Find where the given text appears and provide that cell's center as (X, Y) coordinate. 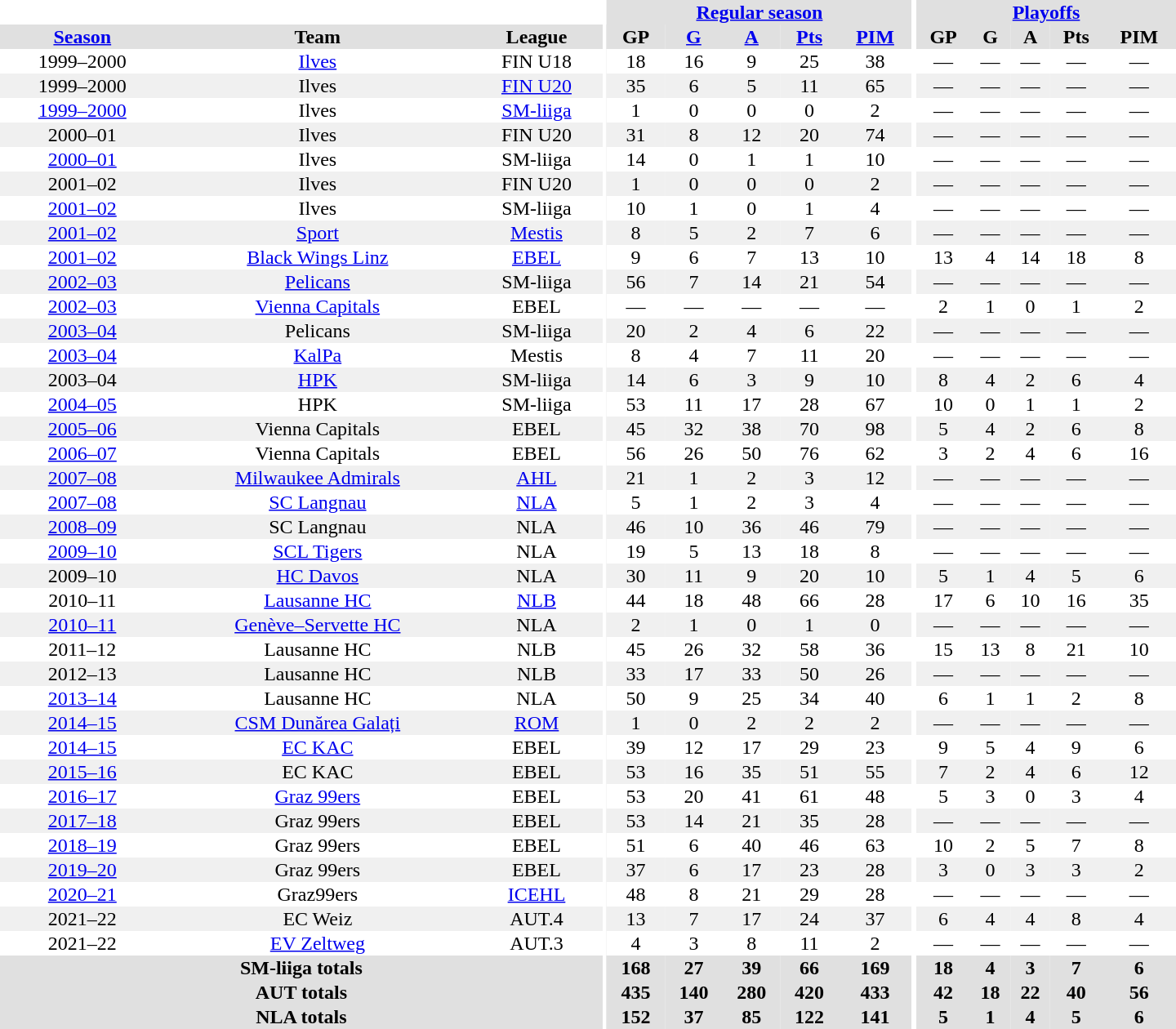
SCL Tigers (318, 551)
42 (943, 992)
Sport (318, 233)
420 (810, 992)
Playoffs (1046, 12)
54 (875, 282)
70 (810, 429)
Genève–Servette HC (318, 625)
CSM Dunărea Galați (318, 723)
74 (875, 135)
Milwaukee Admirals (318, 478)
435 (635, 992)
KalPa (318, 355)
34 (810, 698)
Season (82, 37)
168 (635, 968)
27 (694, 968)
NLA totals (301, 1017)
2020–21 (82, 894)
41 (751, 796)
2015–16 (82, 772)
2018–19 (82, 845)
67 (875, 404)
31 (635, 135)
30 (635, 576)
65 (875, 86)
AUT totals (301, 992)
122 (810, 1017)
2017–18 (82, 821)
2012–13 (82, 674)
2006–07 (82, 453)
AHL (537, 478)
55 (875, 772)
2011–12 (82, 649)
79 (875, 527)
85 (751, 1017)
Black Wings Linz (318, 257)
Regular season (759, 12)
ROM (537, 723)
ICEHL (537, 894)
2019–20 (82, 870)
169 (875, 968)
2008–09 (82, 527)
15 (943, 649)
EC Weiz (318, 919)
2013–14 (82, 698)
HC Davos (318, 576)
58 (810, 649)
280 (751, 992)
140 (694, 992)
76 (810, 453)
98 (875, 429)
2016–17 (82, 796)
19 (635, 551)
62 (875, 453)
2005–06 (82, 429)
FIN U18 (537, 61)
SM-liiga totals (301, 968)
152 (635, 1017)
EV Zeltweg (318, 943)
44 (635, 600)
Team (318, 37)
AUT.4 (537, 919)
AUT.3 (537, 943)
433 (875, 992)
2004–05 (82, 404)
141 (875, 1017)
63 (875, 845)
Graz99ers (318, 894)
24 (810, 919)
League (537, 37)
61 (810, 796)
